Find where the given text appears and provide that cell's center as [x, y] coordinate. 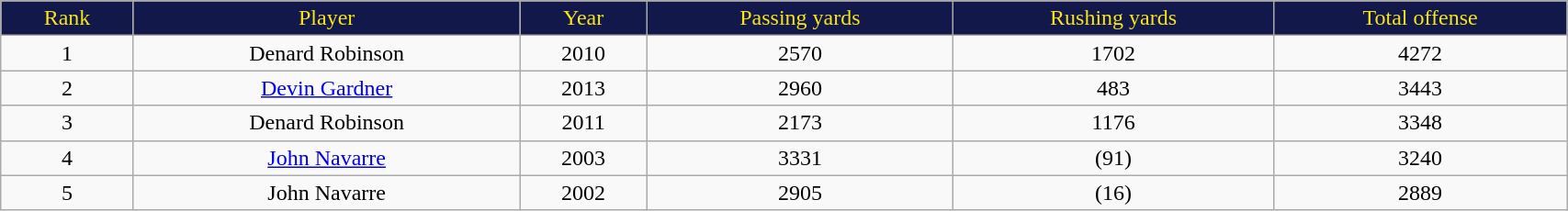
Rushing yards [1113, 18]
2960 [799, 88]
4 [68, 158]
2003 [583, 158]
2010 [583, 53]
2011 [583, 123]
4272 [1420, 53]
3331 [799, 158]
Total offense [1420, 18]
1176 [1113, 123]
2002 [583, 193]
2889 [1420, 193]
1 [68, 53]
2173 [799, 123]
1702 [1113, 53]
483 [1113, 88]
3348 [1420, 123]
(91) [1113, 158]
5 [68, 193]
Year [583, 18]
2570 [799, 53]
3 [68, 123]
3443 [1420, 88]
2013 [583, 88]
Passing yards [799, 18]
Player [327, 18]
2905 [799, 193]
Devin Gardner [327, 88]
3240 [1420, 158]
(16) [1113, 193]
2 [68, 88]
Rank [68, 18]
